Return (X, Y) of the center of cell containing provided text 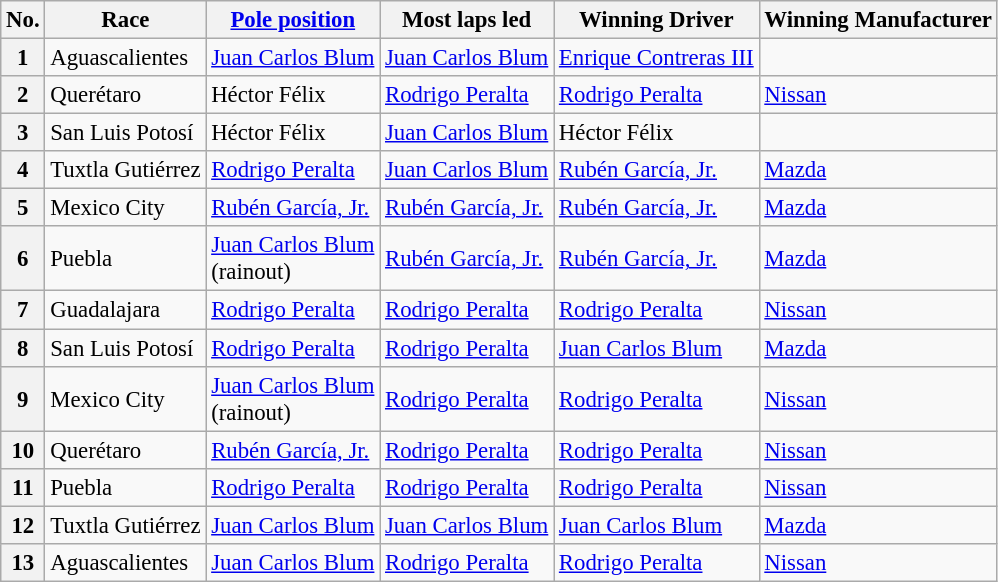
Winning Driver (656, 20)
6 (23, 258)
2 (23, 95)
Winning Manufacturer (878, 20)
4 (23, 170)
13 (23, 563)
10 (23, 450)
5 (23, 208)
8 (23, 348)
No. (23, 20)
Guadalajara (126, 310)
Pole position (293, 20)
12 (23, 525)
Enrique Contreras III (656, 58)
11 (23, 487)
Race (126, 20)
3 (23, 133)
7 (23, 310)
1 (23, 58)
Most laps led (467, 20)
9 (23, 398)
